Detect which cell encompasses the target text, then output its [X, Y] center coordinate. 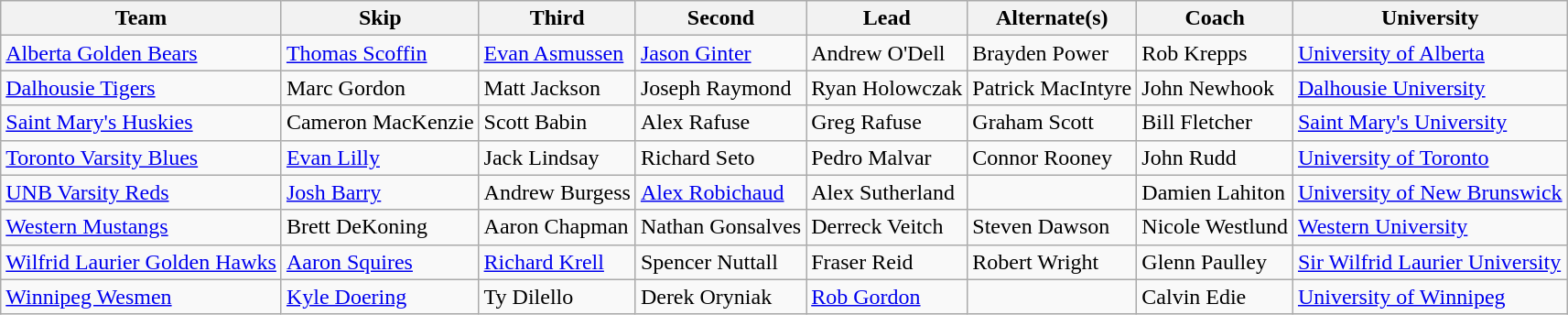
Marc Gordon [380, 88]
Nicole Westlund [1216, 227]
Graham Scott [1053, 123]
Aaron Chapman [557, 227]
Alex Sutherland [887, 192]
Brett DeKoning [380, 227]
Western Mustangs [141, 227]
Andrew Burgess [557, 192]
Alex Robichaud [720, 192]
Cameron MacKenzie [380, 123]
Richard Seto [720, 157]
Toronto Varsity Blues [141, 157]
Aaron Squires [380, 262]
Spencer Nuttall [720, 262]
Fraser Reid [887, 262]
Richard Krell [557, 262]
Skip [380, 18]
John Rudd [1216, 157]
Greg Rafuse [887, 123]
Lead [887, 18]
Saint Mary's University [1430, 123]
Evan Lilly [380, 157]
Rob Krepps [1216, 53]
Jason Ginter [720, 53]
Dalhousie University [1430, 88]
Ryan Holowczak [887, 88]
Thomas Scoffin [380, 53]
Team [141, 18]
Patrick MacIntyre [1053, 88]
Wilfrid Laurier Golden Hawks [141, 262]
Pedro Malvar [887, 157]
Calvin Edie [1216, 297]
Alberta Golden Bears [141, 53]
UNB Varsity Reds [141, 192]
University of Alberta [1430, 53]
Robert Wright [1053, 262]
Derreck Veitch [887, 227]
Derek Oryniak [720, 297]
Sir Wilfrid Laurier University [1430, 262]
University of New Brunswick [1430, 192]
Scott Babin [557, 123]
Jack Lindsay [557, 157]
Joseph Raymond [720, 88]
Evan Asmussen [557, 53]
Nathan Gonsalves [720, 227]
John Newhook [1216, 88]
Damien Lahiton [1216, 192]
Steven Dawson [1053, 227]
Glenn Paulley [1216, 262]
Connor Rooney [1053, 157]
Winnipeg Wesmen [141, 297]
Ty Dilello [557, 297]
Saint Mary's Huskies [141, 123]
Alternate(s) [1053, 18]
University [1430, 18]
University of Winnipeg [1430, 297]
Brayden Power [1053, 53]
Second [720, 18]
Matt Jackson [557, 88]
Andrew O'Dell [887, 53]
University of Toronto [1430, 157]
Josh Barry [380, 192]
Alex Rafuse [720, 123]
Western University [1430, 227]
Kyle Doering [380, 297]
Rob Gordon [887, 297]
Dalhousie Tigers [141, 88]
Bill Fletcher [1216, 123]
Third [557, 18]
Coach [1216, 18]
